Return the [X, Y] coordinate for the center point of the cell that contains the specified text.  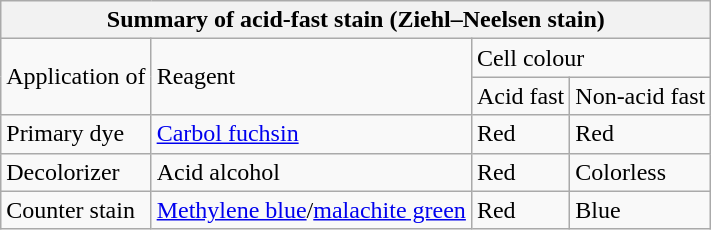
Acid alcohol [311, 172]
Carbol fuchsin [311, 134]
Decolorizer [76, 172]
Non-acid fast [640, 96]
Reagent [311, 77]
Colorless [640, 172]
Blue [640, 210]
Counter stain [76, 210]
Primary dye [76, 134]
Cell colour [590, 58]
Summary of acid-fast stain (Ziehl–Neelsen stain) [356, 20]
Application of [76, 77]
Methylene blue/malachite green [311, 210]
Acid fast [520, 96]
